From the cell containing the given text, extract its center point as (x, y) coordinate. 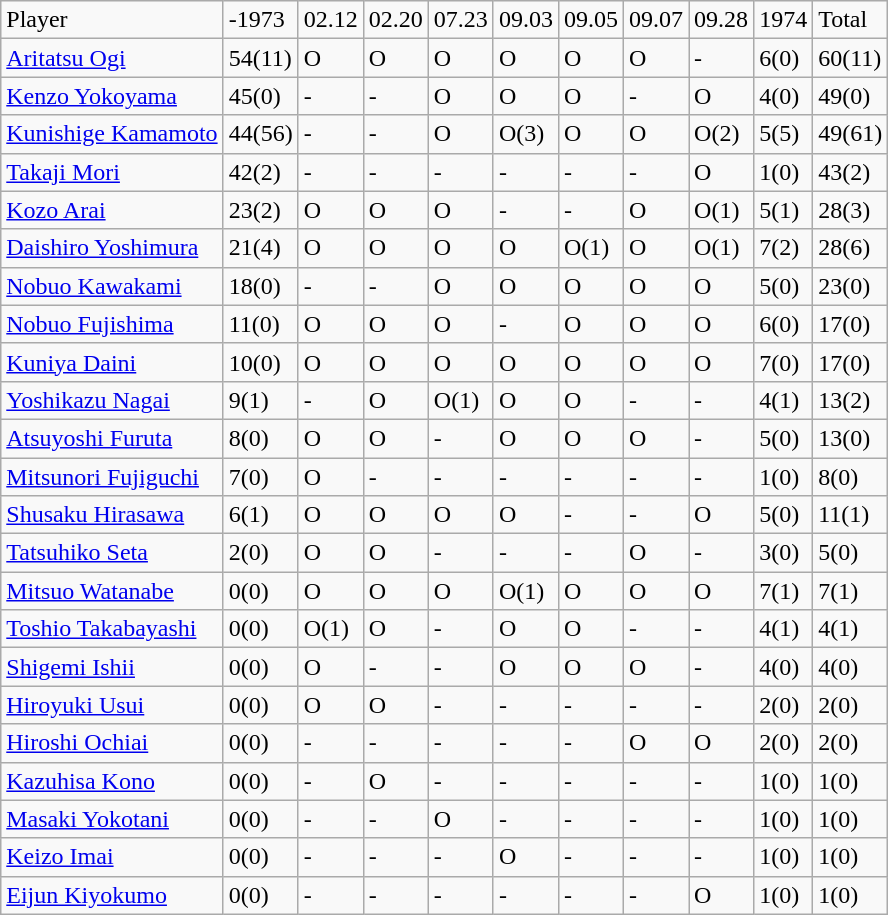
10(0) (260, 362)
9(1) (260, 400)
60(11) (850, 58)
09.28 (722, 20)
Player (112, 20)
02.12 (330, 20)
23(0) (850, 286)
09.03 (526, 20)
28(3) (850, 210)
Kenzo Yokoyama (112, 96)
49(61) (850, 134)
11(1) (850, 515)
Hiroyuki Usui (112, 705)
23(2) (260, 210)
07.23 (460, 20)
Kozo Arai (112, 210)
-1973 (260, 20)
Masaki Yokotani (112, 819)
Keizo Imai (112, 857)
Eijun Kiyokumo (112, 895)
44(56) (260, 134)
Shigemi Ishii (112, 667)
Daishiro Yoshimura (112, 248)
O(2) (722, 134)
43(2) (850, 172)
Nobuo Fujishima (112, 324)
6(1) (260, 515)
Kazuhisa Kono (112, 781)
Takaji Mori (112, 172)
O(3) (526, 134)
02.20 (396, 20)
7(2) (784, 248)
11(0) (260, 324)
Yoshikazu Nagai (112, 400)
09.05 (590, 20)
5(5) (784, 134)
Mitsuo Watanabe (112, 591)
Total (850, 20)
18(0) (260, 286)
3(0) (784, 553)
Hiroshi Ochiai (112, 743)
Shusaku Hirasawa (112, 515)
Atsuyoshi Furuta (112, 438)
13(0) (850, 438)
09.07 (656, 20)
42(2) (260, 172)
54(11) (260, 58)
45(0) (260, 96)
13(2) (850, 400)
Aritatsu Ogi (112, 58)
21(4) (260, 248)
Kuniya Daini (112, 362)
1974 (784, 20)
Mitsunori Fujiguchi (112, 477)
28(6) (850, 248)
Tatsuhiko Seta (112, 553)
5(1) (784, 210)
Nobuo Kawakami (112, 286)
Toshio Takabayashi (112, 629)
49(0) (850, 96)
Kunishige Kamamoto (112, 134)
